Return the (x, y) coordinate for the center point of the cell that contains the specified text.  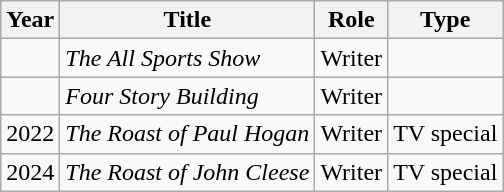
Role (352, 20)
Year (30, 20)
The All Sports Show (188, 58)
The Roast of John Cleese (188, 172)
2024 (30, 172)
The Roast of Paul Hogan (188, 134)
Type (446, 20)
2022 (30, 134)
Four Story Building (188, 96)
Title (188, 20)
